Determine the [X, Y] coordinate at the center of the cell enclosing the given text.  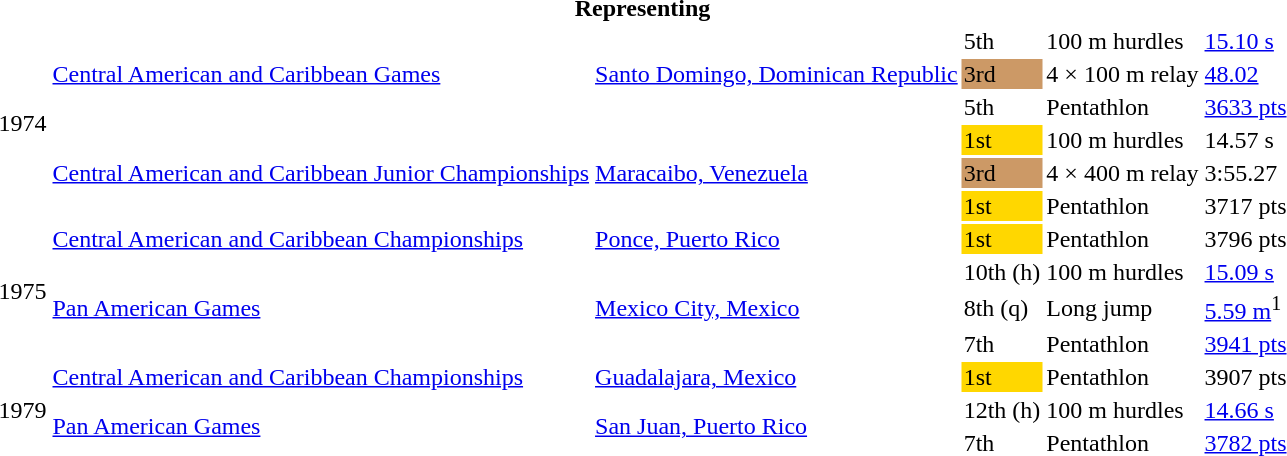
Mexico City, Mexico [777, 308]
8th (q) [1002, 308]
Long jump [1122, 308]
Pan American Games [321, 308]
Maracaibo, Venezuela [777, 173]
10th (h) [1002, 272]
Santo Domingo, Dominican Republic [777, 74]
Guadalajara, Mexico [777, 377]
4 × 400 m relay [1122, 173]
Ponce, Puerto Rico [777, 239]
12th (h) [1002, 410]
4 × 100 m relay [1122, 74]
7th [1002, 344]
Central American and Caribbean Games [321, 74]
Central American and Caribbean Junior Championships [321, 173]
